Determine the (x, y) coordinate at the center of the cell enclosing the given text.  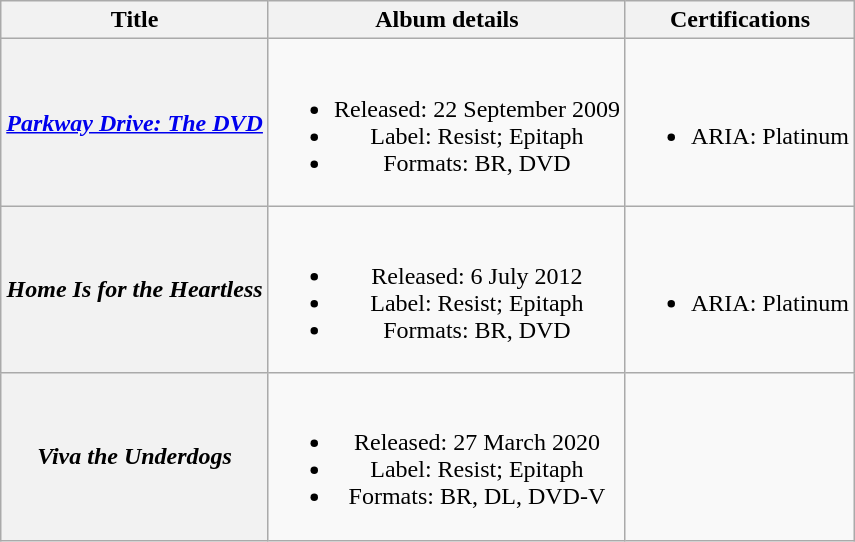
Home Is for the Heartless (135, 290)
Viva the Underdogs (135, 456)
Title (135, 20)
Parkway Drive: The DVD (135, 122)
Album details (446, 20)
Released: 6 July 2012Label: Resist; EpitaphFormats: BR, DVD (446, 290)
Released: 22 September 2009Label: Resist; EpitaphFormats: BR, DVD (446, 122)
Released: 27 March 2020Label: Resist; EpitaphFormats: BR, DL, DVD-V (446, 456)
Certifications (740, 20)
